Output the (X, Y) coordinate of the center of the cell containing the given text.  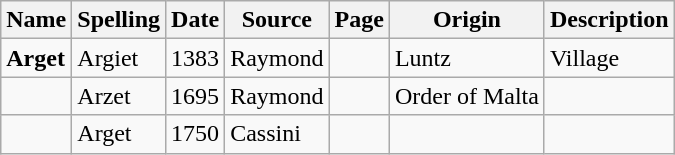
Page (359, 20)
Luntz (466, 58)
Name (36, 20)
1750 (196, 134)
Village (609, 58)
Description (609, 20)
Cassini (277, 134)
Date (196, 20)
Origin (466, 20)
Arzet (119, 96)
1383 (196, 58)
1695 (196, 96)
Spelling (119, 20)
Order of Malta (466, 96)
Source (277, 20)
Argiet (119, 58)
